For the text-containing cell, return its midpoint in [X, Y] coordinate format. 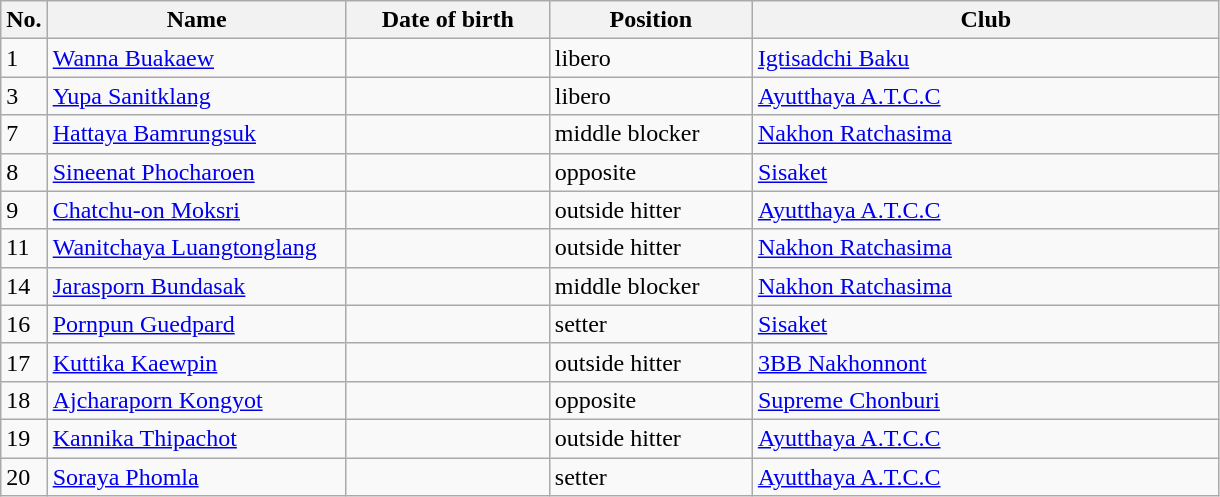
Wanna Buakaew [196, 58]
17 [24, 362]
3BB Nakhonnont [986, 362]
Pornpun Guedpard [196, 324]
Chatchu-on Moksri [196, 210]
16 [24, 324]
Sineenat Phocharoen [196, 172]
Yupa Sanitklang [196, 96]
Club [986, 20]
18 [24, 400]
7 [24, 134]
Date of birth [448, 20]
Jarasporn Bundasak [196, 286]
11 [24, 248]
8 [24, 172]
Name [196, 20]
Kannika Thipachot [196, 438]
Kuttika Kaewpin [196, 362]
9 [24, 210]
14 [24, 286]
Wanitchaya Luangtonglang [196, 248]
Position [650, 20]
Hattaya Bamrungsuk [196, 134]
Supreme Chonburi [986, 400]
19 [24, 438]
1 [24, 58]
20 [24, 477]
Igtisadchi Baku [986, 58]
Ajcharaporn Kongyot [196, 400]
No. [24, 20]
Soraya Phomla [196, 477]
3 [24, 96]
